Locate the cell with the specified text and output its [x, y] center coordinate. 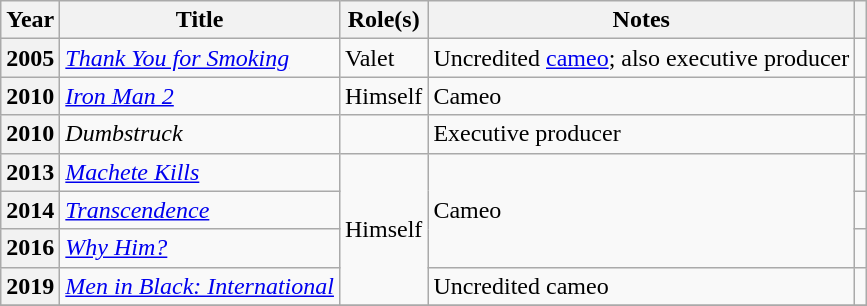
Notes [642, 20]
2014 [30, 210]
Executive producer [642, 134]
2016 [30, 248]
Role(s) [383, 20]
Why Him? [200, 248]
Uncredited cameo [642, 286]
Dumbstruck [200, 134]
Valet [383, 58]
Year [30, 20]
2013 [30, 172]
Title [200, 20]
Thank You for Smoking [200, 58]
2019 [30, 286]
Machete Kills [200, 172]
Men in Black: International [200, 286]
Transcendence [200, 210]
Iron Man 2 [200, 96]
Uncredited cameo; also executive producer [642, 58]
2005 [30, 58]
